Capture the cell that displays the provided text and extract its [X, Y] central coordinate. 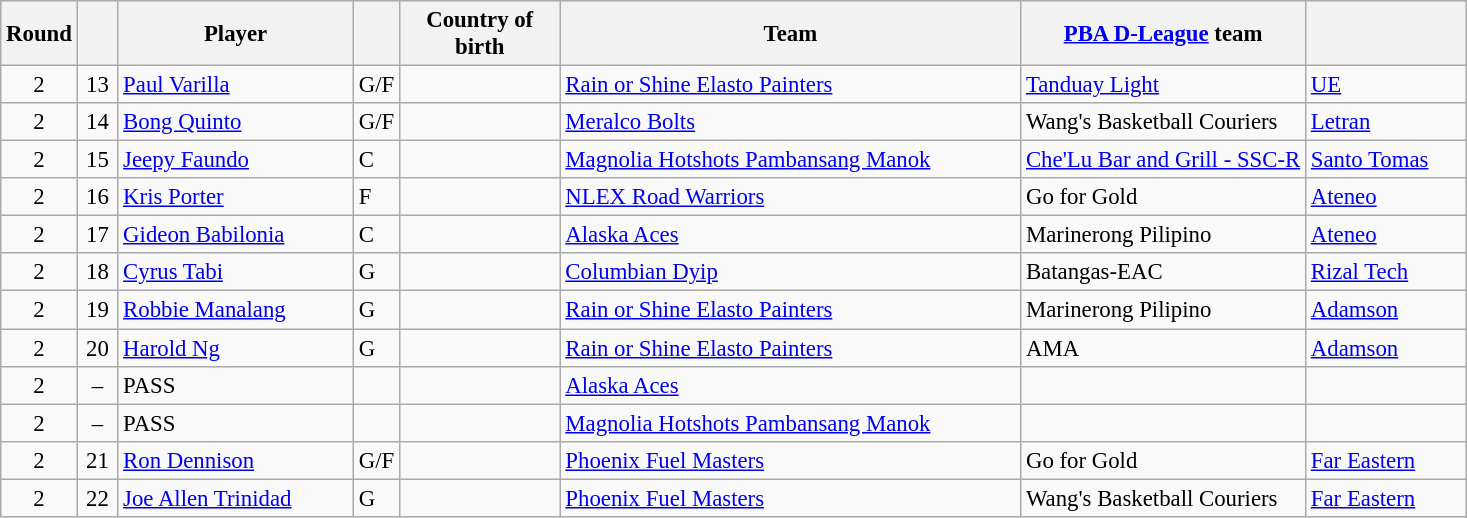
UE [1386, 85]
Cyrus Tabi [236, 273]
22 [98, 498]
Robbie Manalang [236, 310]
19 [98, 310]
Santo Tomas [1386, 160]
Meralco Bolts [790, 122]
Che'Lu Bar and Grill - SSC-R [1164, 160]
16 [98, 197]
Rizal Tech [1386, 273]
13 [98, 85]
Kris Porter [236, 197]
NLEX Road Warriors [790, 197]
Player [236, 34]
Jeepy Faundo [236, 160]
PBA D-League team [1164, 34]
Letran [1386, 122]
Batangas-EAC [1164, 273]
15 [98, 160]
17 [98, 235]
Ron Dennison [236, 460]
Bong Quinto [236, 122]
Gideon Babilonia [236, 235]
Country of birth [480, 34]
Joe Allen Trinidad [236, 498]
Team [790, 34]
Tanduay Light [1164, 85]
14 [98, 122]
18 [98, 273]
Columbian Dyip [790, 273]
Paul Varilla [236, 85]
Harold Ng [236, 348]
20 [98, 348]
Round [39, 34]
F [376, 197]
AMA [1164, 348]
21 [98, 460]
